Identify which cell holds the provided text, then report its (X, Y) central coordinate. 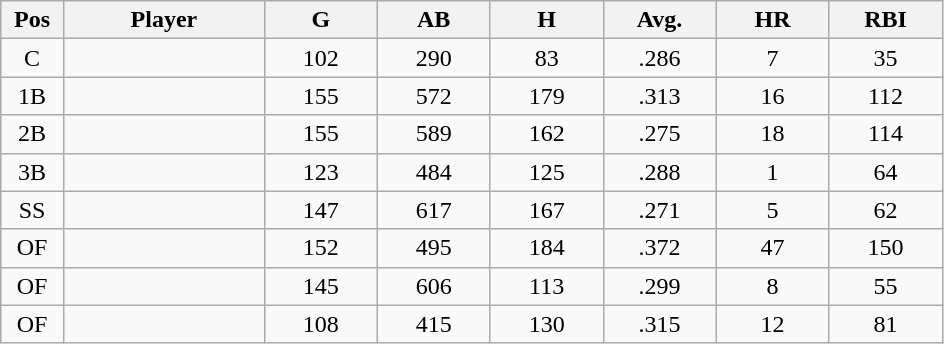
64 (886, 172)
484 (434, 172)
47 (772, 248)
SS (32, 210)
162 (546, 134)
184 (546, 248)
.288 (660, 172)
RBI (886, 20)
1 (772, 172)
147 (320, 210)
.313 (660, 96)
2B (32, 134)
.299 (660, 286)
152 (320, 248)
.286 (660, 58)
113 (546, 286)
150 (886, 248)
55 (886, 286)
290 (434, 58)
12 (772, 324)
130 (546, 324)
145 (320, 286)
1B (32, 96)
81 (886, 324)
617 (434, 210)
112 (886, 96)
C (32, 58)
8 (772, 286)
167 (546, 210)
G (320, 20)
108 (320, 324)
16 (772, 96)
HR (772, 20)
Avg. (660, 20)
.372 (660, 248)
495 (434, 248)
179 (546, 96)
62 (886, 210)
.275 (660, 134)
5 (772, 210)
7 (772, 58)
123 (320, 172)
18 (772, 134)
AB (434, 20)
606 (434, 286)
.271 (660, 210)
83 (546, 58)
572 (434, 96)
H (546, 20)
35 (886, 58)
125 (546, 172)
415 (434, 324)
114 (886, 134)
102 (320, 58)
Pos (32, 20)
Player (164, 20)
3B (32, 172)
589 (434, 134)
.315 (660, 324)
